Return (X, Y) of the center of cell containing provided text 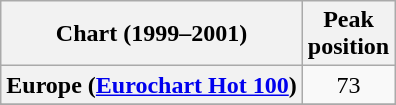
Peakposition (348, 34)
Europe (Eurochart Hot 100) (152, 85)
73 (348, 85)
Chart (1999–2001) (152, 34)
